Locate the cell with the specified text and output its (X, Y) center coordinate. 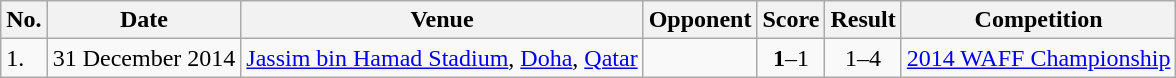
Result (863, 20)
Competition (1038, 20)
31 December 2014 (144, 58)
1–4 (863, 58)
Opponent (700, 20)
No. (24, 20)
Jassim bin Hamad Stadium, Doha, Qatar (442, 58)
Score (791, 20)
Venue (442, 20)
Date (144, 20)
2014 WAFF Championship (1038, 58)
1–1 (791, 58)
1. (24, 58)
